Locate the cell with the specified text and output its [X, Y] center coordinate. 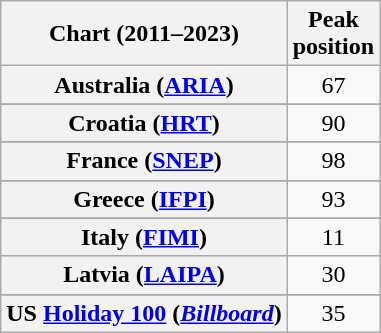
90 [333, 123]
Croatia (HRT) [144, 123]
Chart (2011–2023) [144, 34]
Italy (FIMI) [144, 237]
67 [333, 85]
Greece (IFPI) [144, 199]
11 [333, 237]
France (SNEP) [144, 161]
Australia (ARIA) [144, 85]
35 [333, 313]
98 [333, 161]
Peakposition [333, 34]
30 [333, 275]
US Holiday 100 (Billboard) [144, 313]
Latvia (LAIPA) [144, 275]
93 [333, 199]
